Find where the given text appears and provide that cell's center as [X, Y] coordinate. 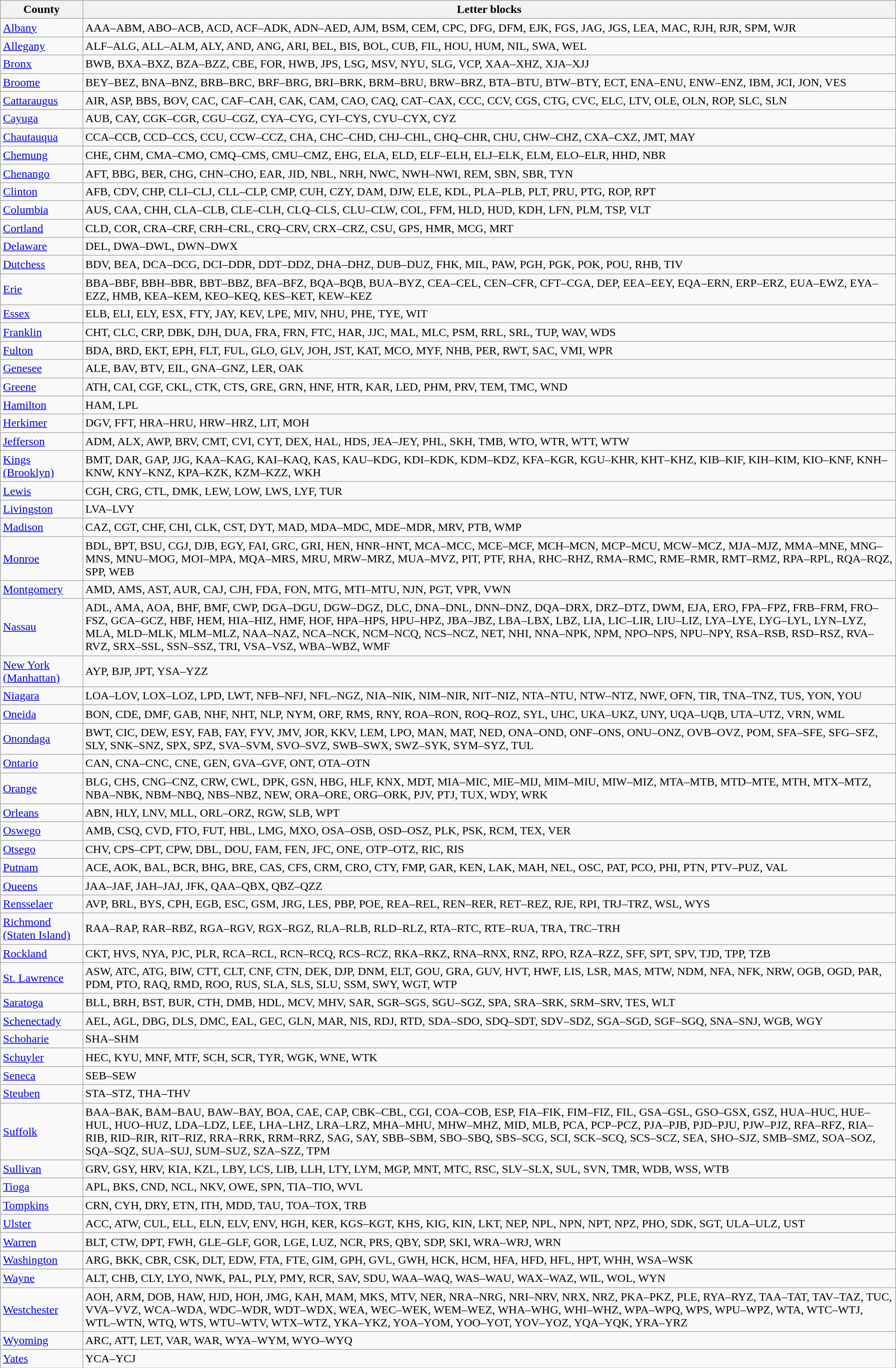
Fulton [42, 350]
Monroe [42, 558]
AMD, AMS, AST, AUR, CAJ, CJH, FDA, FON, MTG, MTI–MTU, NJN, PGT, VPR, VWN [489, 590]
HEC, KYU, MNF, MTF, SCH, SCR, TYR, WGK, WNE, WTK [489, 1057]
Chemung [42, 155]
Oswego [42, 831]
Greene [42, 387]
BWB, BXA–BXZ, BZA–BZZ, CBE, FOR, HWB, JPS, LSG, MSV, NYU, SLG, VCP, XAA–XHZ, XJA–XJJ [489, 64]
AEL, AGL, DBG, DLS, DMC, EAL, GEC, GLN, MAR, NIS, RDJ, RTD, SDA–SDO, SDQ–SDT, SDV–SDZ, SGA–SGD, SGF–SGQ, SNA–SNJ, WGB, WGY [489, 1021]
Chenango [42, 173]
Herkimer [42, 423]
AUB, CAY, CGK–CGR, CGU–CGZ, CYA–CYG, CYI–CYS, CYU–CYX, CYZ [489, 119]
Warren [42, 1242]
DEL, DWA–DWL, DWN–DWX [489, 247]
New York (Manhattan) [42, 671]
Broome [42, 82]
AMB, CSQ, CVD, FTO, FUT, HBL, LMG, MXO, OSA–OSB, OSD–OSZ, PLK, PSK, RCM, TEX, VER [489, 831]
Delaware [42, 247]
Queens [42, 886]
AYP, BJP, JPT, YSA–YZZ [489, 671]
Albany [42, 28]
Ulster [42, 1223]
Madison [42, 527]
RAA–RAP, RAR–RBZ, RGA–RGV, RGX–RGZ, RLA–RLB, RLD–RLZ, RTA–RTC, RTE–RUA, TRA, TRC–TRH [489, 929]
Nassau [42, 627]
County [42, 10]
Lewis [42, 491]
ALF–ALG, ALL–ALM, ALY, AND, ANG, ARI, BEL, BIS, BOL, CUB, FIL, HOU, HUM, NIL, SWA, WEL [489, 46]
BEY–BEZ, BNA–BNZ, BRB–BRC, BRF–BRG, BRI–BRK, BRM–BRU, BRW–BRZ, BTA–BTU, BTW–BTY, ECT, ENA–ENU, ENW–ENZ, IBM, JCI, JON, VES [489, 82]
CRN, CYH, DRY, ETN, ITH, MDD, TAU, TOA–TOX, TRB [489, 1205]
CHV, CPS–CPT, CPW, DBL, DOU, FAM, FEN, JFC, ONE, OTP–OTZ, RIC, RIS [489, 849]
SHA–SHM [489, 1039]
Cayuga [42, 119]
Orleans [42, 813]
Cortland [42, 228]
Tioga [42, 1187]
CAZ, CGT, CHF, CHI, CLK, CST, DYT, MAD, MDA–MDC, MDE–MDR, MRV, PTB, WMP [489, 527]
ATH, CAI, CGF, CKL, CTK, CTS, GRE, GRN, HNF, HTR, KAR, LED, PHM, PRV, TEM, TMC, WND [489, 387]
Westchester [42, 1310]
Cattaraugus [42, 101]
Rockland [42, 953]
ADM, ALX, AWP, BRV, CMT, CVI, CYT, DEX, HAL, HDS, JEA–JEY, PHL, SKH, TMB, WTO, WTR, WTT, WTW [489, 441]
Genesee [42, 369]
Schoharie [42, 1039]
AVP, BRL, BYS, CPH, EGB, ESC, GSM, JRG, LES, PBP, POE, REA–REL, REN–RER, RET–REZ, RJE, RPI, TRJ–TRZ, WSL, WYS [489, 904]
Franklin [42, 332]
Putnam [42, 867]
CLD, COR, CRA–CRF, CRH–CRL, CRQ–CRV, CRX–CRZ, CSU, GPS, HMR, MCG, MRT [489, 228]
Schuyler [42, 1057]
Wayne [42, 1278]
ABN, HLY, LNV, MLL, ORL–ORZ, RGW, SLB, WPT [489, 813]
JAA–JAF, JAH–JAJ, JFK, QAA–QBX, QBZ–QZZ [489, 886]
Erie [42, 289]
CCA–CCB, CCD–CCS, CCU, CCW–CCZ, CHA, CHC–CHD, CHJ–CHL, CHQ–CHR, CHU, CHW–CHZ, CXA–CXZ, JMT, MAY [489, 137]
Montgomery [42, 590]
LVA–LVY [489, 509]
Suffolk [42, 1132]
ALT, CHB, CLY, LYO, NWK, PAL, PLY, PMY, RCR, SAV, SDU, WAA–WAQ, WAS–WAU, WAX–WAZ, WIL, WOL, WYN [489, 1278]
AFT, BBG, BER, CHG, CHN–CHO, EAR, JID, NBL, NRH, NWC, NWH–NWI, REM, SBN, SBR, TYN [489, 173]
Tompkins [42, 1205]
Niagara [42, 696]
Schenectady [42, 1021]
AUS, CAA, CHH, CLA–CLB, CLE–CLH, CLQ–CLS, CLU–CLW, COL, FFM, HLD, HUD, KDH, LFN, PLM, TSP, VLT [489, 210]
St. Lawrence [42, 978]
HAM, LPL [489, 405]
Chautauqua [42, 137]
YCA–YCJ [489, 1359]
AIR, ASP, BBS, BOV, CAC, CAF–CAH, CAK, CAM, CAO, CAQ, CAT–CAX, CCC, CCV, CGS, CTG, CVC, ELC, LTV, OLE, OLN, ROP, SLC, SLN [489, 101]
BLT, CTW, DPT, FWH, GLE–GLF, GOR, LGE, LUZ, NCR, PRS, QBY, SDP, SKI, WRA–WRJ, WRN [489, 1242]
Hamilton [42, 405]
Seneca [42, 1076]
ARG, BKK, CBR, CSK, DLT, EDW, FTA, FTE, GIM, GPH, GVL, GWH, HCK, HCM, HFA, HFD, HFL, HPT, WHH, WSA–WSK [489, 1260]
Allegany [42, 46]
CGH, CRG, CTL, DMK, LEW, LOW, LWS, LYF, TUR [489, 491]
AFB, CDV, CHP, CLI–CLJ, CLL–CLP, CMP, CUH, CZY, DAM, DJW, ELE, KDL, PLA–PLB, PLT, PRU, PTG, ROP, RPT [489, 191]
AAA–ABM, ABO–ACB, ACD, ACF–ADK, ADN–AED, AJM, BSM, CEM, CPC, DFG, DFM, EJK, FGS, JAG, JGS, LEA, MAC, RJH, RJR, SPM, WJR [489, 28]
ARC, ATT, LET, VAR, WAR, WYA–WYM, WYO–WYQ [489, 1341]
Bronx [42, 64]
Clinton [42, 191]
Sullivan [42, 1169]
ELB, ELI, ELY, ESX, FTY, JAY, KEV, LPE, MIV, NHU, PHE, TYE, WIT [489, 314]
Columbia [42, 210]
BDA, BRD, EKT, EPH, FLT, FUL, GLO, GLV, JOH, JST, KAT, MCO, MYF, NHB, PER, RWT, SAC, VMI, WPR [489, 350]
ACC, ATW, CUL, ELL, ELN, ELV, ENV, HGH, KER, KGS–KGT, KHS, KIG, KIN, LKT, NEP, NPL, NPN, NPT, NPZ, PHO, SDK, SGT, ULA–ULZ, UST [489, 1223]
Washington [42, 1260]
Letter blocks [489, 10]
Jefferson [42, 441]
BLL, BRH, BST, BUR, CTH, DMB, HDL, MCV, MHV, SAR, SGR–SGS, SGU–SGZ, SPA, SRA–SRK, SRM–SRV, TES, WLT [489, 1003]
ALE, BAV, BTV, EIL, GNA–GNZ, LER, OAK [489, 369]
Otsego [42, 849]
GRV, GSY, HRV, KIA, KZL, LBY, LCS, LIB, LLH, LTY, LYM, MGP, MNT, MTC, RSC, SLV–SLX, SUL, SVN, TMR, WDB, WSS, WTB [489, 1169]
DGV, FFT, HRA–HRU, HRW–HRZ, LIT, MOH [489, 423]
APL, BKS, CND, NCL, NKV, OWE, SPN, TIA–TIO, WVL [489, 1187]
CAN, CNA–CNC, CNE, GEN, GVA–GVF, ONT, OTA–OTN [489, 763]
Oneida [42, 714]
Essex [42, 314]
SEB–SEW [489, 1076]
Saratoga [42, 1003]
ACE, AOK, BAL, BCR, BHG, BRE, CAS, CFS, CRM, CRO, CTY, FMP, GAR, KEN, LAK, MAH, NEL, OSC, PAT, PCO, PHI, PTN, PTV–PUZ, VAL [489, 867]
BON, CDE, DMF, GAB, NHF, NHT, NLP, NYM, ORF, RMS, RNY, ROA–RON, ROQ–ROZ, SYL, UHC, UKA–UKZ, UNY, UQA–UQB, UTA–UTZ, VRN, WML [489, 714]
CKT, HVS, NYA, PJC, PLR, RCA–RCL, RCN–RCQ, RCS–RCZ, RKA–RKZ, RNA–RNX, RNZ, RPO, RZA–RZZ, SFF, SPT, SPV, TJD, TPP, TZB [489, 953]
STA–STZ, THA–THV [489, 1094]
Livingston [42, 509]
Steuben [42, 1094]
Ontario [42, 763]
Dutchess [42, 265]
CHT, CLC, CRP, DBK, DJH, DUA, FRA, FRN, FTC, HAR, JJC, MAL, MLC, PSM, RRL, SRL, TUP, WAV, WDS [489, 332]
Richmond (Staten Island) [42, 929]
Onondaga [42, 739]
CHE, CHM, CMA–CMO, CMQ–CMS, CMU–CMZ, EHG, ELA, ELD, ELF–ELH, ELJ–ELK, ELM, ELO–ELR, HHD, NBR [489, 155]
BDV, BEA, DCA–DCG, DCI–DDR, DDT–DDZ, DHA–DHZ, DUB–DUZ, FHK, MIL, PAW, PGH, PGK, POK, POU, RHB, TIV [489, 265]
Wyoming [42, 1341]
Yates [42, 1359]
LOA–LOV, LOX–LOZ, LPD, LWT, NFB–NFJ, NFL–NGZ, NIA–NIK, NIM–NIR, NIT–NIZ, NTA–NTU, NTW–NTZ, NWF, OFN, TIR, TNA–TNZ, TUS, YON, YOU [489, 696]
Rensselaer [42, 904]
Kings (Brooklyn) [42, 466]
Orange [42, 788]
